Return the [x, y] coordinate for the center point of the cell that contains the specified text.  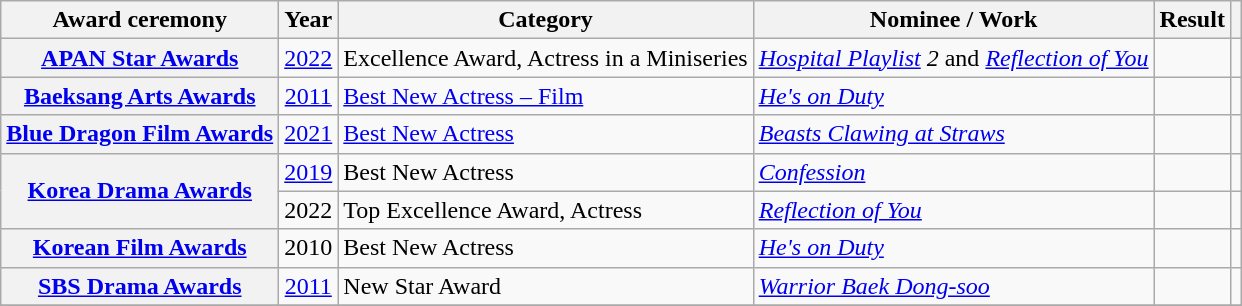
New Star Award [546, 286]
Hospital Playlist 2 and Reflection of You [954, 58]
APAN Star Awards [140, 58]
Nominee / Work [954, 20]
2010 [308, 248]
2019 [308, 172]
Year [308, 20]
Korea Drama Awards [140, 191]
Top Excellence Award, Actress [546, 210]
Warrior Baek Dong-soo [954, 286]
Best New Actress – Film [546, 96]
Baeksang Arts Awards [140, 96]
Award ceremony [140, 20]
Reflection of You [954, 210]
Blue Dragon Film Awards [140, 134]
SBS Drama Awards [140, 286]
Excellence Award, Actress in a Miniseries [546, 58]
2021 [308, 134]
Korean Film Awards [140, 248]
Beasts Clawing at Straws [954, 134]
Confession [954, 172]
Category [546, 20]
Result [1192, 20]
